Output the (x, y) coordinate of the center of the cell containing the given text.  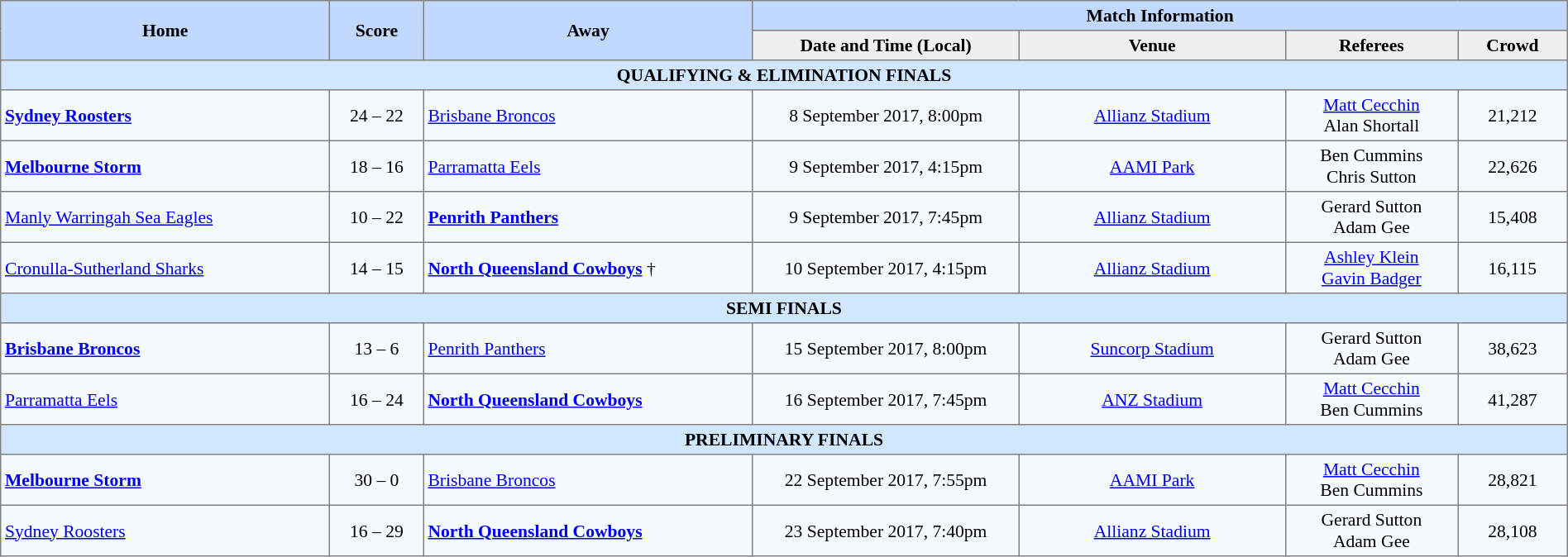
24 – 22 (377, 116)
SEMI FINALS (784, 308)
Ben CumminsChris Sutton (1371, 166)
15 September 2017, 8:00pm (886, 349)
16 – 29 (377, 531)
Home (165, 31)
16 September 2017, 7:45pm (886, 399)
38,623 (1513, 349)
30 – 0 (377, 480)
10 – 22 (377, 217)
10 September 2017, 4:15pm (886, 268)
9 September 2017, 7:45pm (886, 217)
Suncorp Stadium (1152, 349)
22 September 2017, 7:55pm (886, 480)
Referees (1371, 45)
Matt CecchinAlan Shortall (1371, 116)
North Queensland Cowboys † (588, 268)
28,821 (1513, 480)
13 – 6 (377, 349)
Manly Warringah Sea Eagles (165, 217)
21,212 (1513, 116)
41,287 (1513, 399)
Date and Time (Local) (886, 45)
Score (377, 31)
Cronulla-Sutherland Sharks (165, 268)
16 – 24 (377, 399)
23 September 2017, 7:40pm (886, 531)
Ashley KleinGavin Badger (1371, 268)
Away (588, 31)
Match Information (1159, 16)
Crowd (1513, 45)
Venue (1152, 45)
QUALIFYING & ELIMINATION FINALS (784, 75)
9 September 2017, 4:15pm (886, 166)
14 – 15 (377, 268)
22,626 (1513, 166)
ANZ Stadium (1152, 399)
15,408 (1513, 217)
PRELIMINARY FINALS (784, 440)
18 – 16 (377, 166)
28,108 (1513, 531)
16,115 (1513, 268)
8 September 2017, 8:00pm (886, 116)
